Locate the cell with the specified text and output its (X, Y) center coordinate. 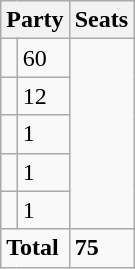
12 (43, 96)
75 (101, 248)
Total (35, 248)
Seats (101, 20)
60 (43, 58)
Party (35, 20)
